For the text-containing cell, return its midpoint in (x, y) coordinate format. 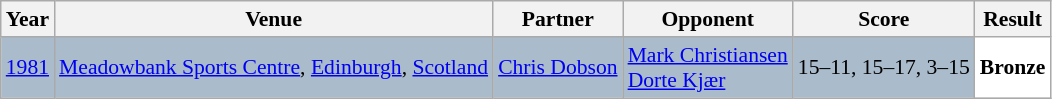
1981 (28, 68)
Bronze (1013, 68)
Venue (274, 19)
Result (1013, 19)
Partner (558, 19)
15–11, 15–17, 3–15 (884, 68)
Chris Dobson (558, 68)
Opponent (708, 19)
Meadowbank Sports Centre, Edinburgh, Scotland (274, 68)
Mark Christiansen Dorte Kjær (708, 68)
Year (28, 19)
Score (884, 19)
